Scan for the cell matching the given text and deliver its [X, Y] coordinate at center. 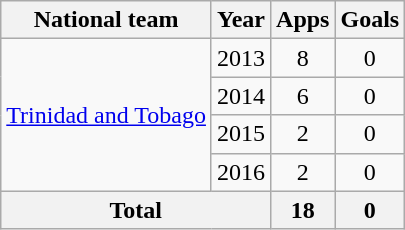
2015 [240, 134]
6 [303, 96]
2016 [240, 172]
National team [106, 20]
2014 [240, 96]
Year [240, 20]
Apps [303, 20]
Trinidad and Tobago [106, 115]
Total [136, 210]
18 [303, 210]
2013 [240, 58]
8 [303, 58]
Goals [370, 20]
